Find where the given text appears and provide that cell's center as (x, y) coordinate. 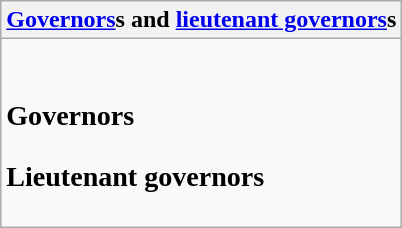
GovernorsLieutenant governors (202, 133)
Governorss and lieutenant governorss (202, 20)
